Return the [x, y] coordinate for the center point of the cell that contains the specified text.  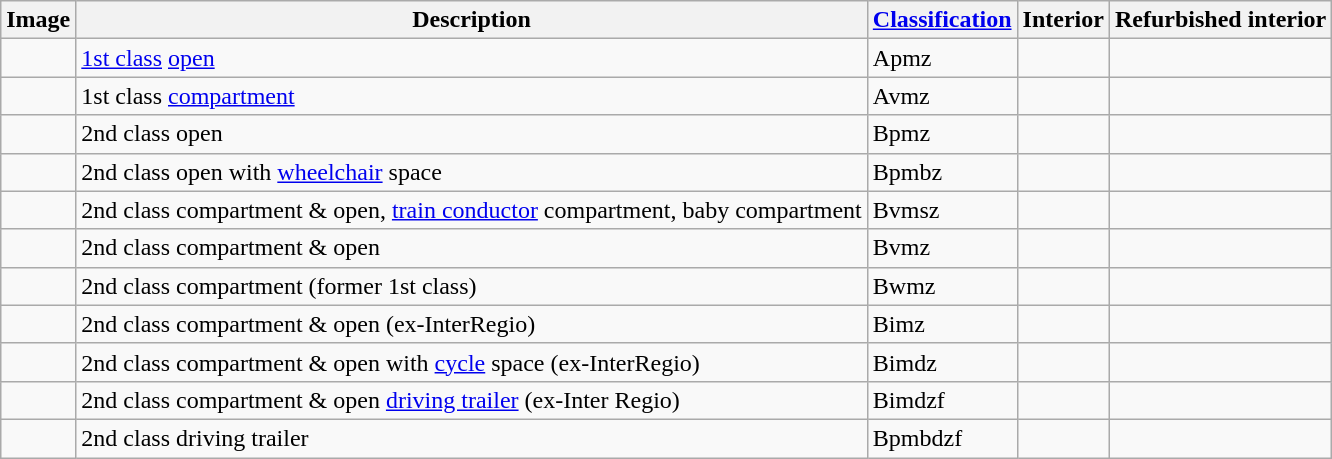
Bpmz [942, 134]
2nd class compartment & open driving trailer (ex-Inter Regio) [472, 400]
Apmz [942, 58]
Bvmsz [942, 210]
Bimz [942, 324]
Bvmz [942, 248]
Classification [942, 20]
Bpmbz [942, 172]
Interior [1063, 20]
2nd class open [472, 134]
Bimdz [942, 362]
Description [472, 20]
2nd class compartment & open [472, 248]
2nd class driving trailer [472, 438]
2nd class compartment (former 1st class) [472, 286]
Bwmz [942, 286]
2nd class compartment & open with cycle space (ex-InterRegio) [472, 362]
2nd class open with wheelchair space [472, 172]
Image [38, 20]
1st class compartment [472, 96]
Bpmbdzf [942, 438]
2nd class compartment & open (ex-InterRegio) [472, 324]
2nd class compartment & open, train conductor compartment, baby compartment [472, 210]
Bimdzf [942, 400]
Refurbished interior [1220, 20]
Avmz [942, 96]
1st class open [472, 58]
